Scan for the cell matching the given text and deliver its [X, Y] coordinate at center. 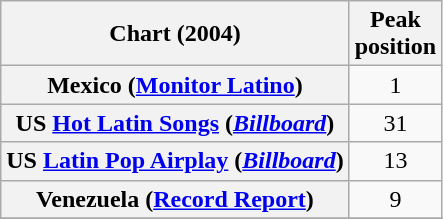
US Hot Latin Songs (Billboard) [175, 123]
US Latin Pop Airplay (Billboard) [175, 161]
Chart (2004) [175, 34]
Peakposition [395, 34]
9 [395, 199]
1 [395, 85]
31 [395, 123]
Venezuela (Record Report) [175, 199]
13 [395, 161]
Mexico (Monitor Latino) [175, 85]
